Locate the cell with the specified text and output its [X, Y] center coordinate. 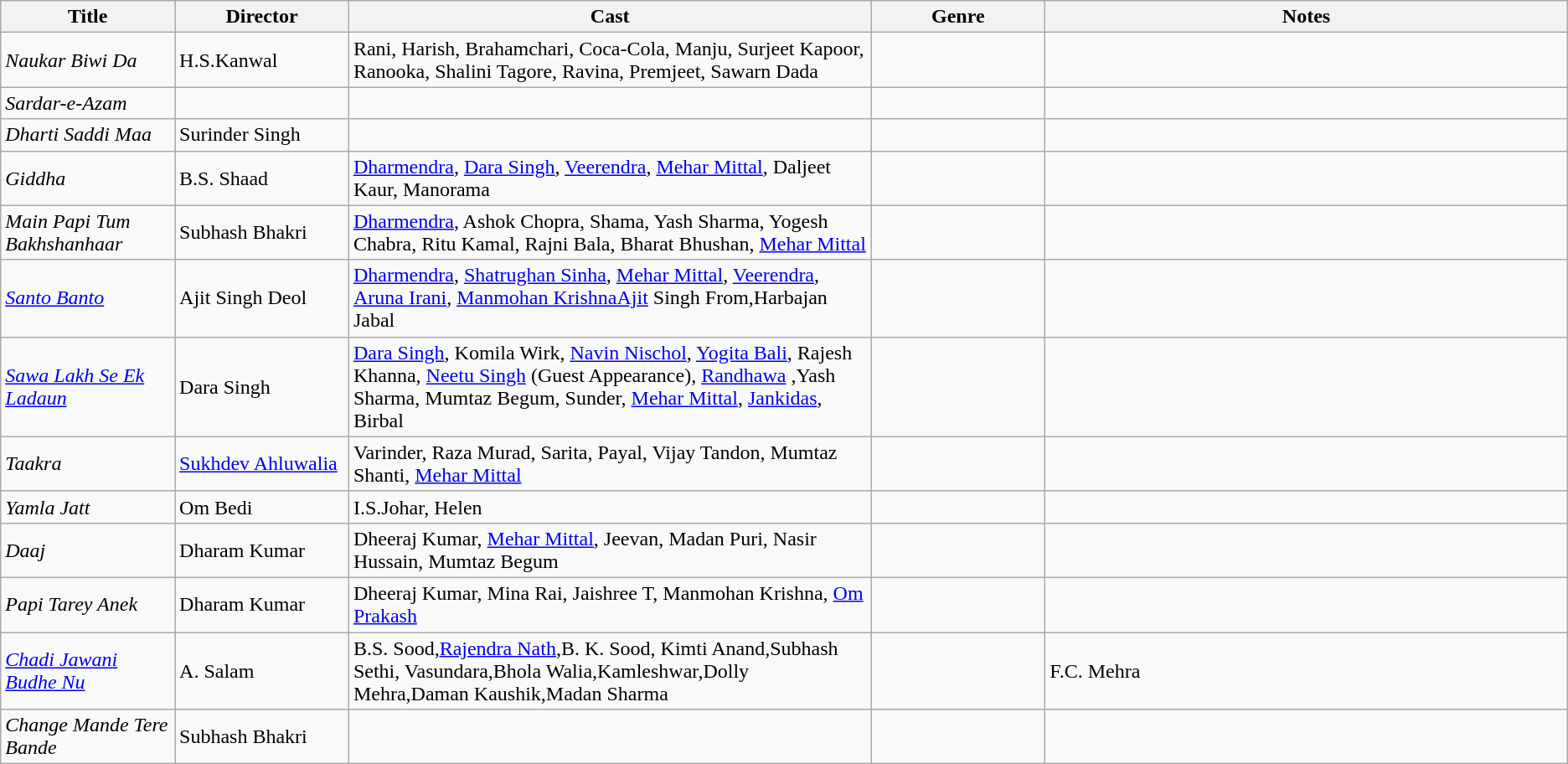
Rani, Harish, Brahamchari, Coca-Cola, Manju, Surjeet Kapoor, Ranooka, Shalini Tagore, Ravina, Premjeet, Sawarn Dada [610, 60]
Dharmendra, Shatrughan Sinha, Mehar Mittal, Veerendra, Aruna Irani, Manmohan KrishnaAjit Singh From,Harbajan Jabal [610, 298]
Director [262, 17]
Sawa Lakh Se Ek Ladaun [88, 387]
Taakra [88, 464]
Dheeraj Kumar, Mehar Mittal, Jeevan, Madan Puri, Nasir Hussain, Mumtaz Begum [610, 550]
Dara Singh [262, 387]
Sukhdev Ahluwalia [262, 464]
Giddha [88, 178]
Dharmendra, Dara Singh, Veerendra, Mehar Mittal, Daljeet Kaur, Manorama [610, 178]
Notes [1307, 17]
Surinder Singh [262, 135]
Santo Banto [88, 298]
B.S. Shaad [262, 178]
Daaj [88, 550]
Varinder, Raza Murad, Sarita, Payal, Vijay Tandon, Mumtaz Shanti, Mehar Mittal [610, 464]
I.S.Johar, Helen [610, 507]
Main Papi Tum Bakhshanhaar [88, 233]
Yamla Jatt [88, 507]
F.C. Mehra [1307, 670]
Chadi Jawani Budhe Nu [88, 670]
A. Salam [262, 670]
Dheeraj Kumar, Mina Rai, Jaishree T, Manmohan Krishna, Om Prakash [610, 605]
Change Mande Tere Bande [88, 737]
Om Bedi [262, 507]
Genre [958, 17]
Papi Tarey Anek [88, 605]
B.S. Sood,Rajendra Nath,B. K. Sood, Kimti Anand,Subhash Sethi, Vasundara,Bhola Walia,Kamleshwar,Dolly Mehra,Daman Kaushik,Madan Sharma [610, 670]
Ajit Singh Deol [262, 298]
Naukar Biwi Da [88, 60]
Dharmendra, Ashok Chopra, Shama, Yash Sharma, Yogesh Chabra, Ritu Kamal, Rajni Bala, Bharat Bhushan, Mehar Mittal [610, 233]
Title [88, 17]
Cast [610, 17]
H.S.Kanwal [262, 60]
Dharti Saddi Maa [88, 135]
Sardar-e-Azam [88, 103]
